Find where the given text appears and provide that cell's center as [X, Y] coordinate. 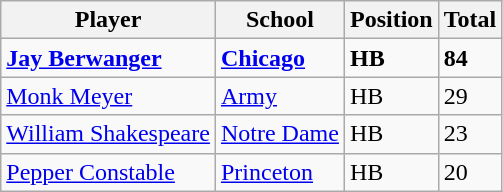
Jay Berwanger [108, 58]
29 [470, 96]
23 [470, 134]
84 [470, 58]
Monk Meyer [108, 96]
Army [280, 96]
Notre Dame [280, 134]
Princeton [280, 172]
Pepper Constable [108, 172]
William Shakespeare [108, 134]
20 [470, 172]
Chicago [280, 58]
Player [108, 20]
Total [470, 20]
Position [391, 20]
School [280, 20]
